For the text-containing cell, return its midpoint in [x, y] coordinate format. 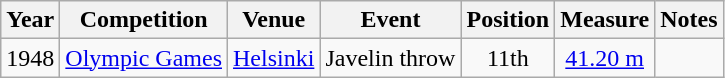
Year [30, 20]
11th [508, 58]
Venue [274, 20]
Notes [689, 20]
Helsinki [274, 58]
41.20 m [605, 58]
1948 [30, 58]
Olympic Games [144, 58]
Position [508, 20]
Competition [144, 20]
Event [390, 20]
Measure [605, 20]
Javelin throw [390, 58]
